Find where the given text appears and provide that cell's center as (x, y) coordinate. 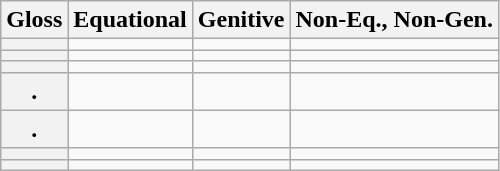
Equational (130, 20)
Gloss (34, 20)
Non-Eq., Non-Gen. (394, 20)
Genitive (241, 20)
